For the text-containing cell, return its midpoint in (x, y) coordinate format. 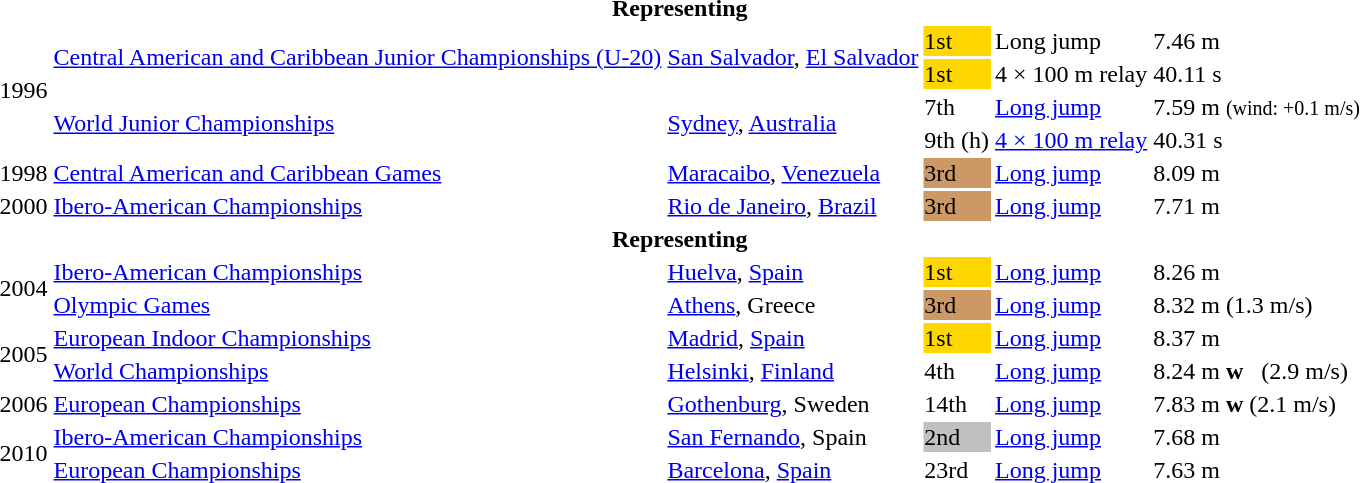
San Fernando, Spain (793, 437)
Helsinki, Finland (793, 371)
Gothenburg, Sweden (793, 404)
Madrid, Spain (793, 338)
Sydney, Australia (793, 124)
European Championships (358, 404)
Olympic Games (358, 305)
9th (h) (957, 140)
Huelva, Spain (793, 272)
Central American and Caribbean Junior Championships (U-20) (358, 58)
Rio de Janeiro, Brazil (793, 206)
European Indoor Championships (358, 338)
San Salvador, El Salvador (793, 58)
Central American and Caribbean Games (358, 173)
Athens, Greece (793, 305)
Maracaibo, Venezuela (793, 173)
14th (957, 404)
4th (957, 371)
2nd (957, 437)
7th (957, 107)
World Junior Championships (358, 124)
World Championships (358, 371)
